Output the (x, y) coordinate of the center of the cell containing the given text.  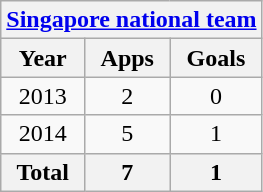
0 (216, 96)
Singapore national team (132, 20)
Total (43, 172)
2013 (43, 96)
2014 (43, 134)
Goals (216, 58)
Apps (128, 58)
7 (128, 172)
5 (128, 134)
Year (43, 58)
2 (128, 96)
